Return the [X, Y] coordinate for the center point of the cell that contains the specified text.  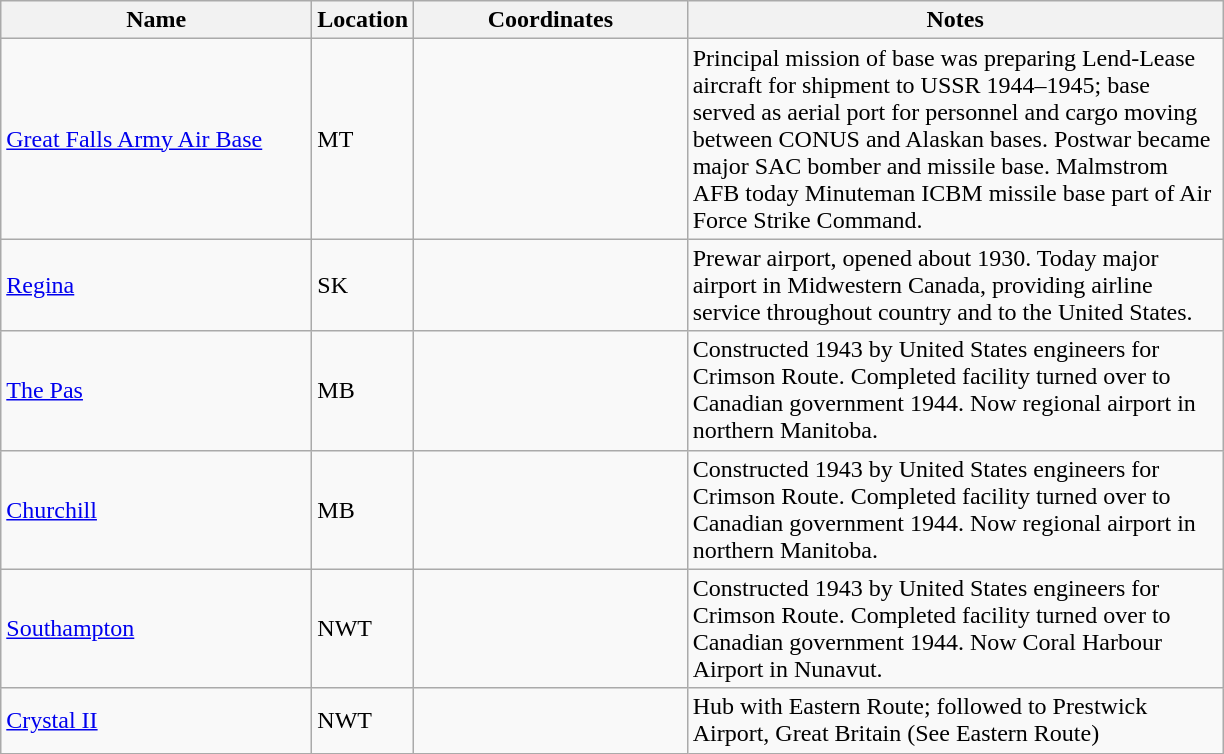
MT [363, 139]
Great Falls Army Air Base [156, 139]
Regina [156, 285]
Notes [955, 20]
Coordinates [551, 20]
SK [363, 285]
Location [363, 20]
Name [156, 20]
Hub with Eastern Route; followed to Prestwick Airport, Great Britain (See Eastern Route) [955, 720]
Prewar airport, opened about 1930. Today major airport in Midwestern Canada, providing airline service throughout country and to the United States. [955, 285]
Southampton [156, 628]
Crystal II [156, 720]
The Pas [156, 390]
Churchill [156, 510]
